Find where the given text appears and provide that cell's center as [x, y] coordinate. 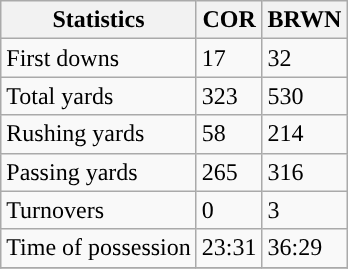
BRWN [304, 20]
Rushing yards [99, 134]
23:31 [229, 248]
Turnovers [99, 210]
58 [229, 134]
530 [304, 96]
36:29 [304, 248]
Statistics [99, 20]
Passing yards [99, 172]
265 [229, 172]
COR [229, 20]
316 [304, 172]
32 [304, 58]
214 [304, 134]
323 [229, 96]
17 [229, 58]
Total yards [99, 96]
3 [304, 210]
0 [229, 210]
First downs [99, 58]
Time of possession [99, 248]
